From the cell containing the given text, extract its center point as [x, y] coordinate. 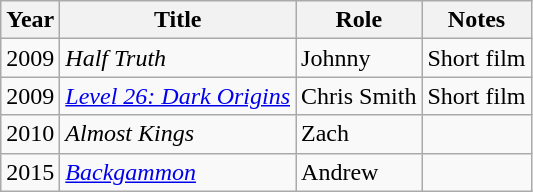
Year [30, 20]
Andrew [359, 172]
Almost Kings [178, 134]
Role [359, 20]
2015 [30, 172]
Chris Smith [359, 96]
Johnny [359, 58]
Title [178, 20]
2010 [30, 134]
Backgammon [178, 172]
Notes [476, 20]
Level 26: Dark Origins [178, 96]
Zach [359, 134]
Half Truth [178, 58]
